Determine the [x, y] coordinate at the center of the cell enclosing the given text.  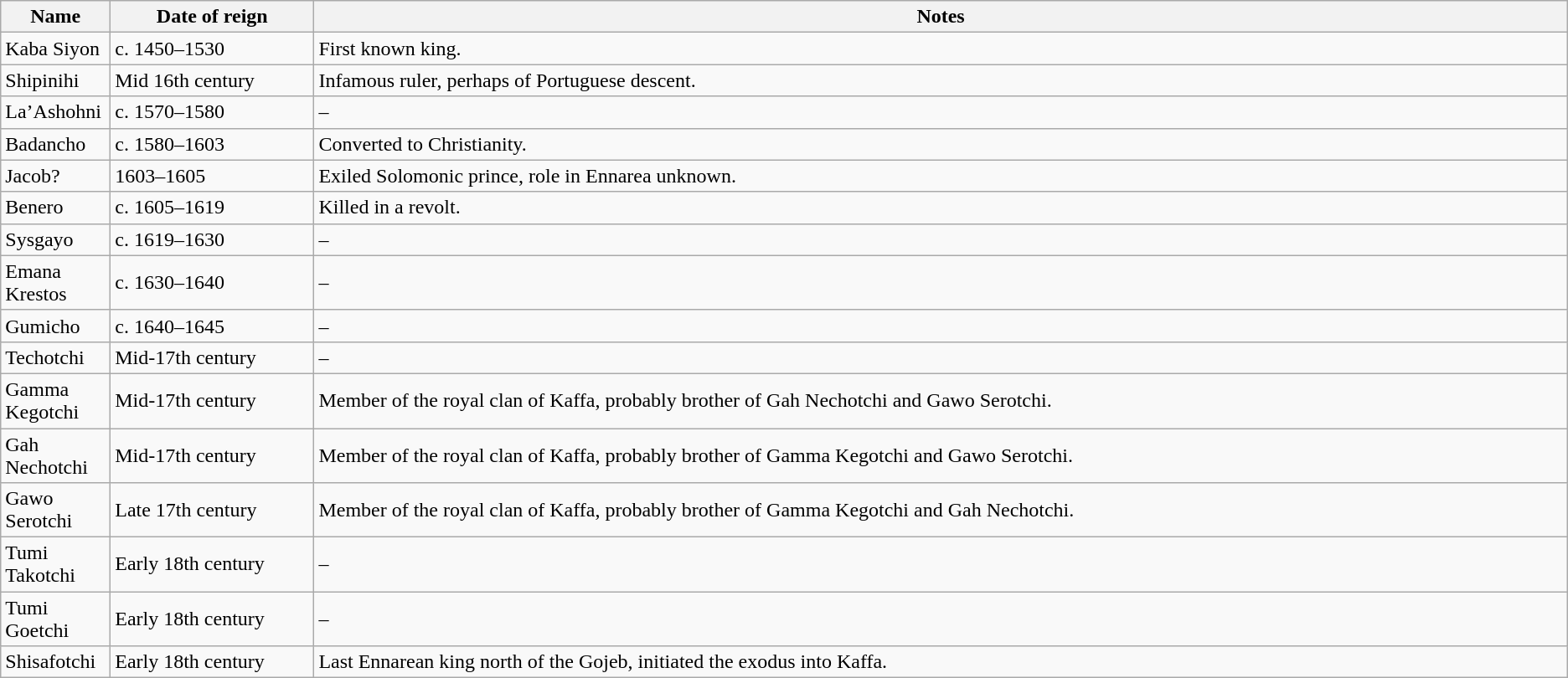
Killed in a revolt. [941, 208]
Member of the royal clan of Kaffa, probably brother of Gah Nechotchi and Gawo Serotchi. [941, 400]
Gumicho [55, 326]
Benero [55, 208]
Gawo Serotchi [55, 511]
La’Ashohni [55, 112]
Emana Krestos [55, 283]
Sysgayo [55, 239]
Kaba Siyon [55, 49]
Tumi Goetchi [55, 619]
Member of the royal clan of Kaffa, probably brother of Gamma Kegotchi and Gawo Serotchi. [941, 455]
Exiled Solomonic prince, role in Ennarea unknown. [941, 176]
Late 17th century [213, 511]
First known king. [941, 49]
1603–1605 [213, 176]
Notes [941, 17]
Mid 16th century [213, 80]
Infamous ruler, perhaps of Portuguese descent. [941, 80]
c. 1630–1640 [213, 283]
Member of the royal clan of Kaffa, probably brother of Gamma Kegotchi and Gah Nechotchi. [941, 511]
Shisafotchi [55, 662]
Converted to Christianity. [941, 144]
Shipinihi [55, 80]
c. 1570–1580 [213, 112]
c. 1605–1619 [213, 208]
c. 1450–1530 [213, 49]
Last Ennarean king north of the Gojeb, initiated the exodus into Kaffa. [941, 662]
Techotchi [55, 357]
Gah Nechotchi [55, 455]
Gamma Kegotchi [55, 400]
Date of reign [213, 17]
Jacob? [55, 176]
c. 1640–1645 [213, 326]
Tumi Takotchi [55, 564]
Badancho [55, 144]
c. 1580–1603 [213, 144]
Name [55, 17]
c. 1619–1630 [213, 239]
